Pinpoint the cell where the given text exists, returning its [x, y] midpoint coordinate. 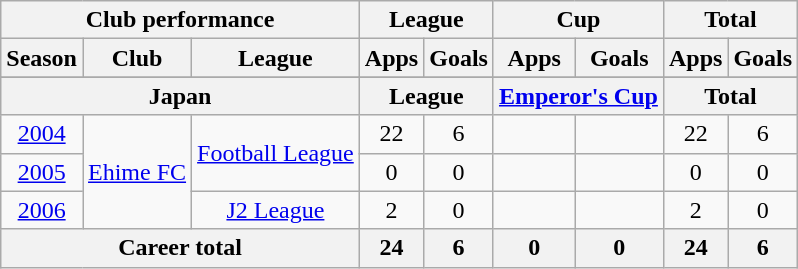
Cup [578, 20]
Ehime FC [136, 172]
Season [42, 58]
Club [136, 58]
Club performance [180, 20]
2004 [42, 134]
2005 [42, 172]
Emperor's Cup [578, 96]
Career total [180, 248]
Football League [276, 153]
Japan [180, 96]
J2 League [276, 210]
2006 [42, 210]
